Pinpoint the cell where the given text exists, returning its [x, y] midpoint coordinate. 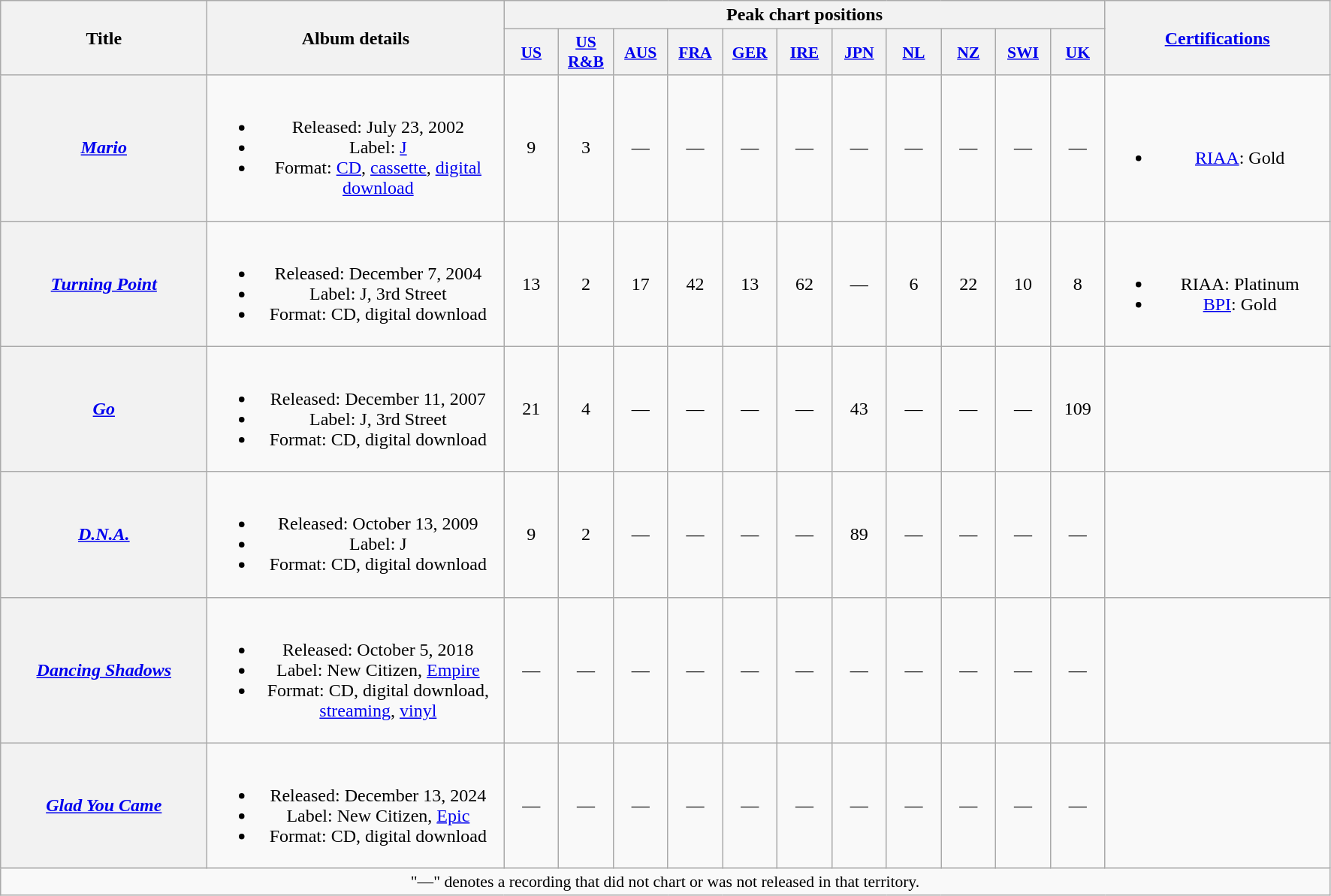
Mario [104, 148]
NL [913, 53]
89 [859, 535]
US [532, 53]
SWI [1023, 53]
4 [586, 409]
Released: July 23, 2002Label: JFormat: CD, cassette, digital download [356, 148]
Dancing Shadows [104, 670]
US R&B [586, 53]
Certifications [1217, 38]
109 [1077, 409]
AUS [640, 53]
Peak chart positions [804, 15]
Turning Point [104, 284]
Released: October 13, 2009Label: JFormat: CD, digital download [356, 535]
Album details [356, 38]
8 [1077, 284]
D.N.A. [104, 535]
RIAA: PlatinumBPI: Gold [1217, 284]
GER [750, 53]
"—" denotes a recording that did not chart or was not released in that territory. [665, 882]
6 [913, 284]
21 [532, 409]
JPN [859, 53]
17 [640, 284]
Go [104, 409]
10 [1023, 284]
Glad You Came [104, 805]
Released: December 7, 2004Label: J, 3rd StreetFormat: CD, digital download [356, 284]
Released: December 11, 2007Label: J, 3rd StreetFormat: CD, digital download [356, 409]
62 [805, 284]
Released: December 13, 2024Label: New Citizen, EpicFormat: CD, digital download [356, 805]
UK [1077, 53]
IRE [805, 53]
NZ [969, 53]
42 [696, 284]
3 [586, 148]
Title [104, 38]
22 [969, 284]
FRA [696, 53]
Released: October 5, 2018Label: New Citizen, EmpireFormat: CD, digital download, streaming, vinyl [356, 670]
RIAA: Gold [1217, 148]
43 [859, 409]
